Determine the (x, y) coordinate at the center of the cell enclosing the given text.  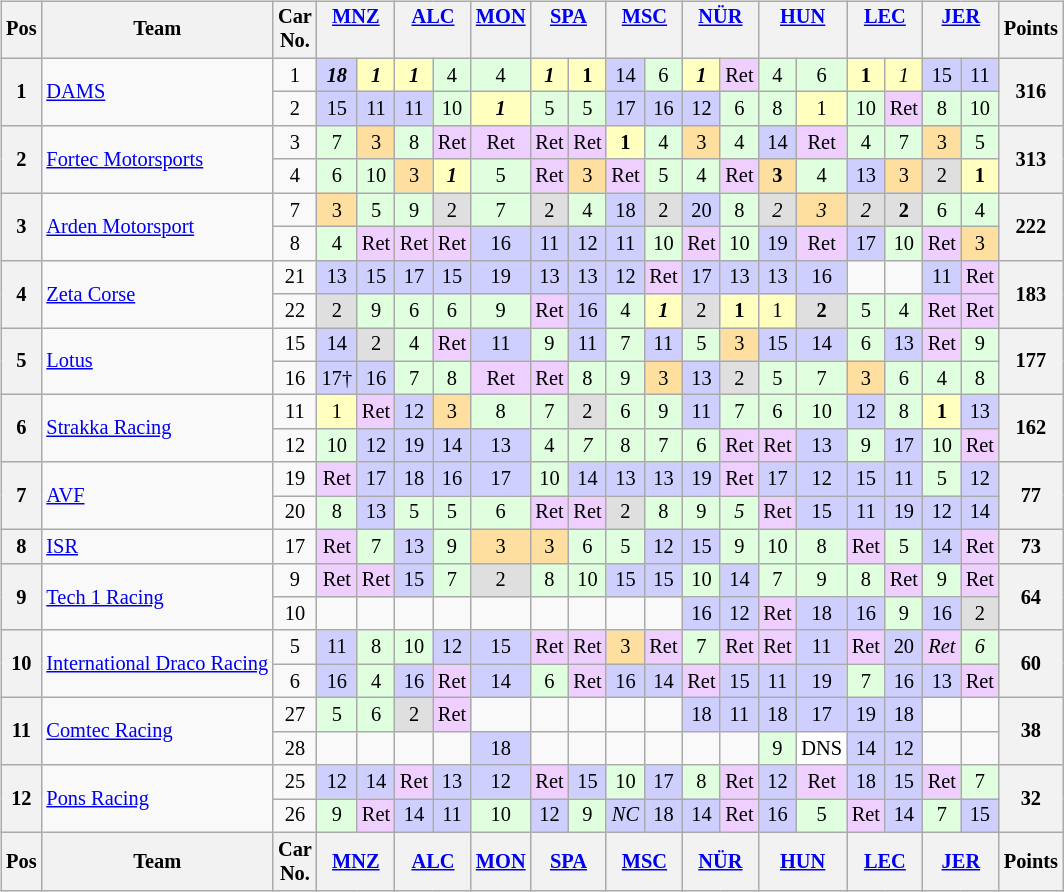
222 (1031, 226)
25 (295, 782)
22 (295, 311)
313 (1031, 160)
International Draco Racing (157, 664)
32 (1031, 798)
Comtec Racing (157, 732)
21 (295, 277)
NC (625, 816)
64 (1031, 596)
73 (1031, 546)
Pons Racing (157, 798)
162 (1031, 428)
DNS (821, 748)
DAMS (157, 92)
Arden Motorsport (157, 226)
Strakka Racing (157, 428)
AVF (157, 496)
28 (295, 748)
60 (1031, 664)
77 (1031, 496)
Fortec Motorsports (157, 160)
Lotus (157, 362)
26 (295, 816)
316 (1031, 92)
17† (337, 378)
ISR (157, 546)
Zeta Corse (157, 294)
Tech 1 Racing (157, 596)
183 (1031, 294)
38 (1031, 732)
27 (295, 715)
177 (1031, 362)
